Scan for the cell matching the given text and deliver its [X, Y] coordinate at center. 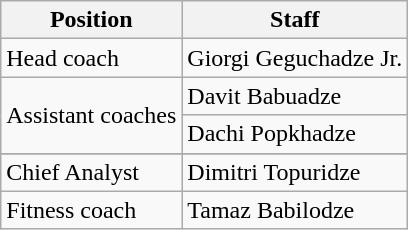
Tamaz Babilodze [295, 210]
Staff [295, 20]
Fitness coach [92, 210]
Davit Babuadze [295, 96]
Giorgi Geguchadze Jr. [295, 58]
Chief Analyst [92, 172]
Position [92, 20]
Assistant coaches [92, 115]
Head coach [92, 58]
Dachi Popkhadze [295, 134]
Dimitri Topuridze [295, 172]
